Identify which cell holds the provided text, then report its [X, Y] central coordinate. 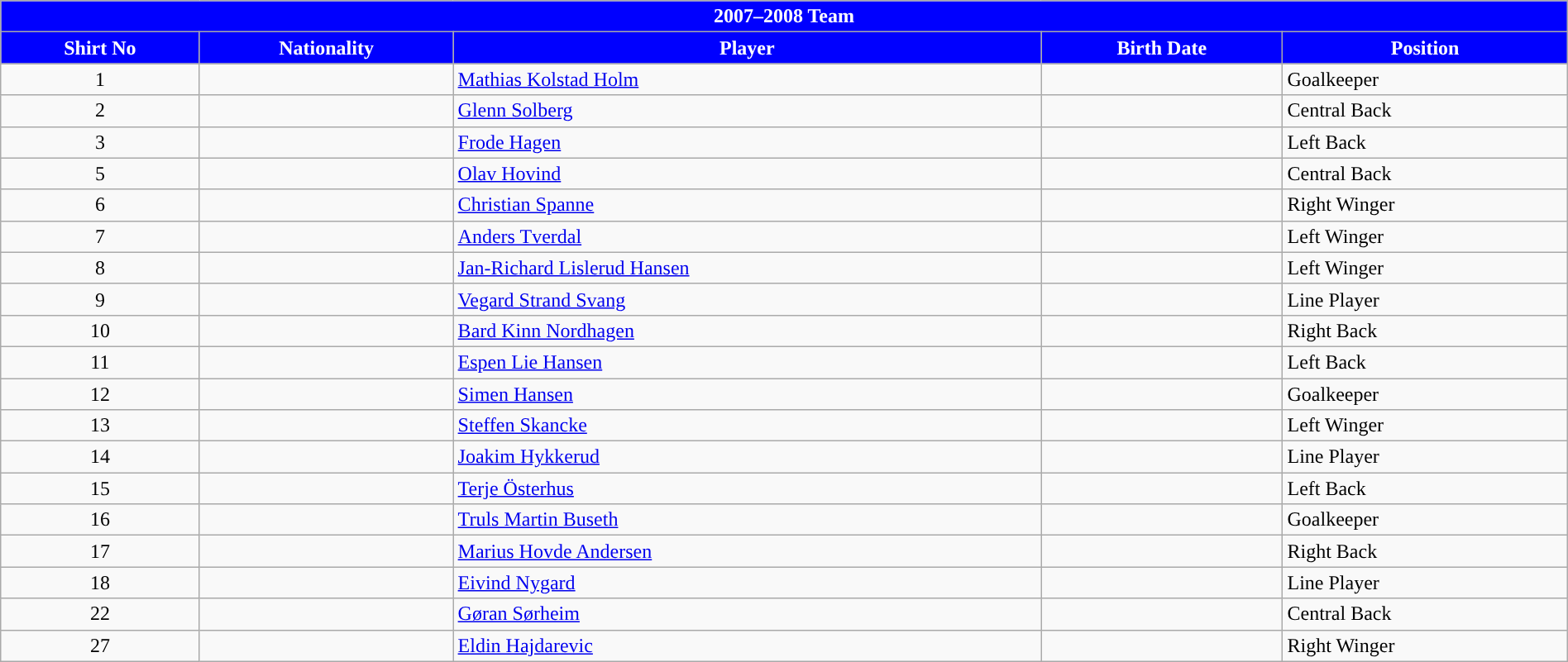
Mathias Kolstad Holm [748, 79]
27 [100, 645]
1 [100, 79]
Glenn Solberg [748, 111]
Terje Österhus [748, 488]
Nationality [326, 48]
9 [100, 299]
18 [100, 583]
6 [100, 205]
Christian Spanne [748, 205]
13 [100, 426]
Anders Tverdal [748, 236]
Espen Lie Hansen [748, 362]
Frode Hagen [748, 142]
Jan-Richard Lislerud Hansen [748, 268]
8 [100, 268]
11 [100, 362]
Player [748, 48]
Shirt No [100, 48]
2 [100, 111]
12 [100, 394]
Joakim Hykkerud [748, 457]
Truls Martin Buseth [748, 520]
Position [1425, 48]
14 [100, 457]
Steffen Skancke [748, 426]
Birth Date [1162, 48]
2007–2008 Team [784, 17]
17 [100, 551]
22 [100, 614]
Marius Hovde Andersen [748, 551]
Gøran Sørheim [748, 614]
16 [100, 520]
Eivind Nygard [748, 583]
Vegard Strand Svang [748, 299]
15 [100, 488]
5 [100, 174]
10 [100, 331]
3 [100, 142]
7 [100, 236]
Simen Hansen [748, 394]
Bard Kinn Nordhagen [748, 331]
Eldin Hajdarevic [748, 645]
Olav Hovind [748, 174]
